For the text-containing cell, return its midpoint in [x, y] coordinate format. 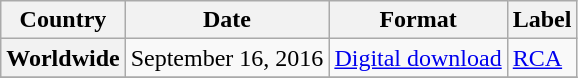
Format [418, 20]
Label [542, 20]
RCA [542, 58]
Country [63, 20]
Date [227, 20]
Digital download [418, 58]
September 16, 2016 [227, 58]
Worldwide [63, 58]
